Find where the given text appears and provide that cell's center as [x, y] coordinate. 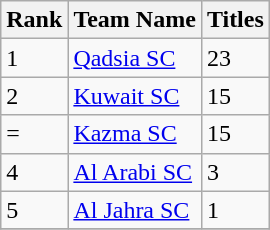
Rank [34, 20]
23 [235, 58]
Team Name [135, 20]
Al Jahra SC [135, 210]
= [34, 134]
4 [34, 172]
5 [34, 210]
Kazma SC [135, 134]
Qadsia SC [135, 58]
Kuwait SC [135, 96]
Titles [235, 20]
Al Arabi SC [135, 172]
2 [34, 96]
3 [235, 172]
